Return [X, Y] of the center of cell containing provided text 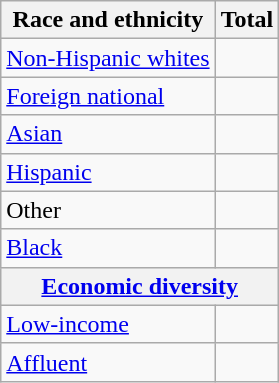
Race and ethnicity [108, 20]
Total [247, 20]
Foreign national [108, 96]
Other [108, 210]
Black [108, 248]
Economic diversity [140, 286]
Hispanic [108, 172]
Affluent [108, 362]
Non-Hispanic whites [108, 58]
Low-income [108, 324]
Asian [108, 134]
